Return the (X, Y) coordinate for the center point of the cell that contains the specified text.  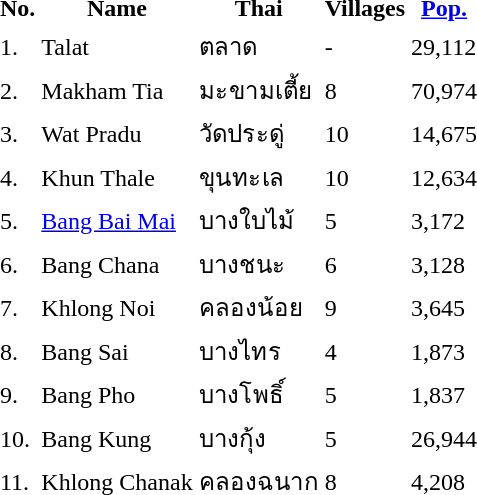
Wat Pradu (117, 134)
6 (364, 264)
บางกุ้ง (258, 438)
Bang Bai Mai (117, 220)
บางไทร (258, 351)
4 (364, 351)
Bang Sai (117, 351)
Bang Kung (117, 438)
9 (364, 308)
บางใบไม้ (258, 220)
Bang Chana (117, 264)
มะขามเตี้ย (258, 90)
ขุนทะเล (258, 177)
- (364, 46)
Talat (117, 46)
วัดประดู่ (258, 134)
Khlong Noi (117, 308)
Makham Tia (117, 90)
คลองน้อย (258, 308)
Bang Pho (117, 394)
บางโพธิ์ (258, 394)
Khun Thale (117, 177)
บางชนะ (258, 264)
ตลาด (258, 46)
8 (364, 90)
